Pinpoint the cell where the given text exists, returning its [x, y] midpoint coordinate. 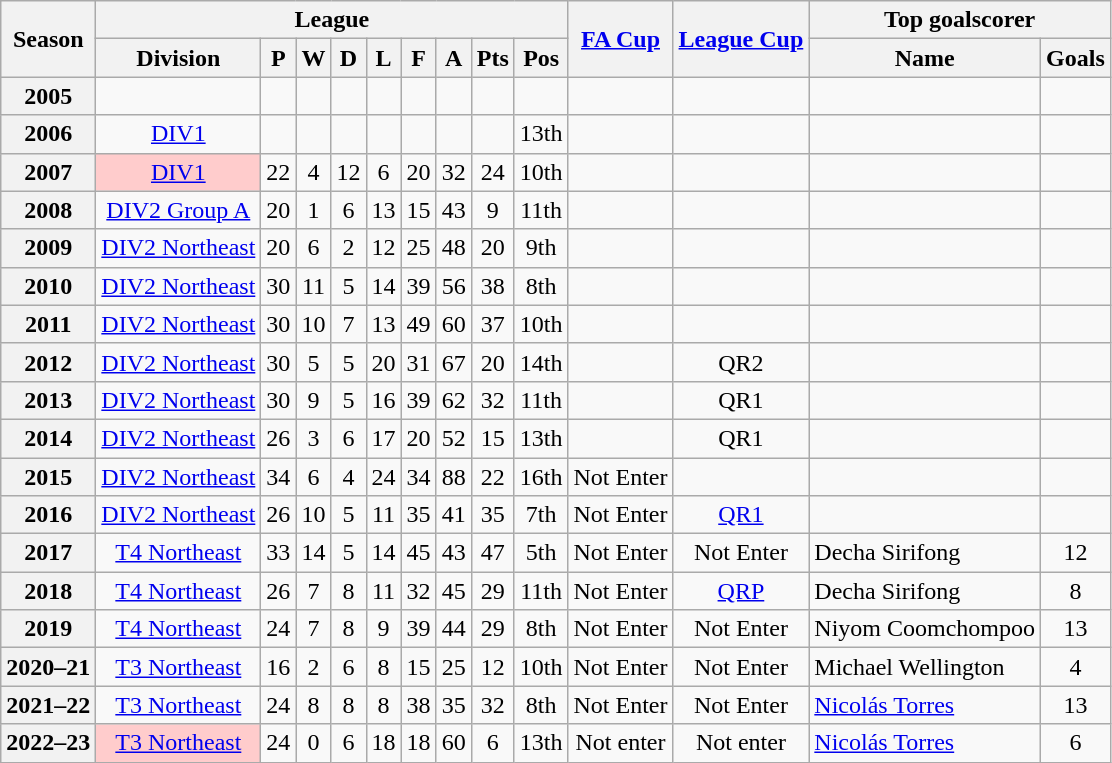
2021–22 [48, 705]
48 [454, 248]
Pos [541, 58]
2016 [48, 515]
L [384, 58]
Season [48, 39]
14th [541, 362]
QRP [741, 591]
33 [278, 553]
2009 [48, 248]
3 [314, 438]
0 [314, 743]
Goals [1076, 58]
9th [541, 248]
37 [492, 324]
A [454, 58]
17 [384, 438]
2014 [48, 438]
49 [418, 324]
League Cup [741, 39]
Name [925, 58]
League [332, 20]
2006 [48, 134]
2012 [48, 362]
Niyom Coomchompoo [925, 629]
47 [492, 553]
67 [454, 362]
2010 [48, 286]
Division [178, 58]
2011 [48, 324]
88 [454, 477]
FA Cup [620, 39]
2013 [48, 400]
1 [314, 210]
31 [418, 362]
41 [454, 515]
56 [454, 286]
16th [541, 477]
Pts [492, 58]
2007 [48, 172]
W [314, 58]
QR2 [741, 362]
2017 [48, 553]
2019 [48, 629]
2015 [48, 477]
7th [541, 515]
DIV2 Group A [178, 210]
44 [454, 629]
5th [541, 553]
2008 [48, 210]
62 [454, 400]
F [418, 58]
Michael Wellington [925, 667]
2022–23 [48, 743]
2018 [48, 591]
2020–21 [48, 667]
52 [454, 438]
D [348, 58]
Top goalscorer [960, 20]
2005 [48, 96]
P [278, 58]
